Locate the cell with the specified text and output its (x, y) center coordinate. 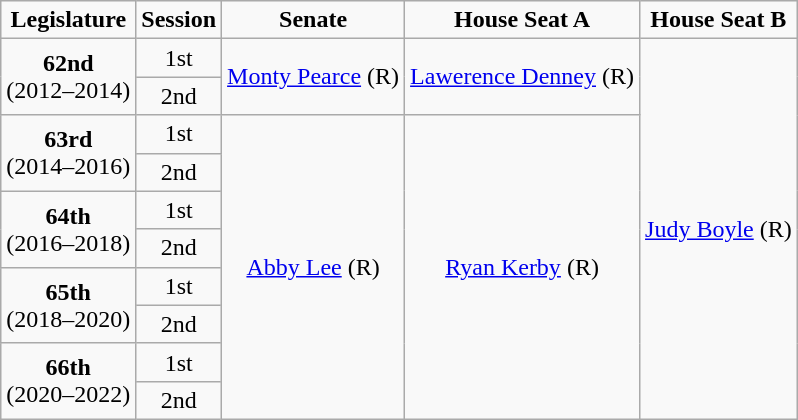
House Seat A (522, 20)
Legislature (68, 20)
Abby Lee (R) (314, 267)
Monty Pearce (R) (314, 77)
Ryan Kerby (R) (522, 267)
Judy Boyle (R) (719, 230)
65th (2018–2020) (68, 305)
Session (179, 20)
House Seat B (719, 20)
Senate (314, 20)
64th (2016–2018) (68, 229)
63rd (2014–2016) (68, 153)
Lawerence Denney (R) (522, 77)
66th (2020–2022) (68, 381)
62nd (2012–2014) (68, 77)
